Capture the cell that displays the provided text and extract its (X, Y) central coordinate. 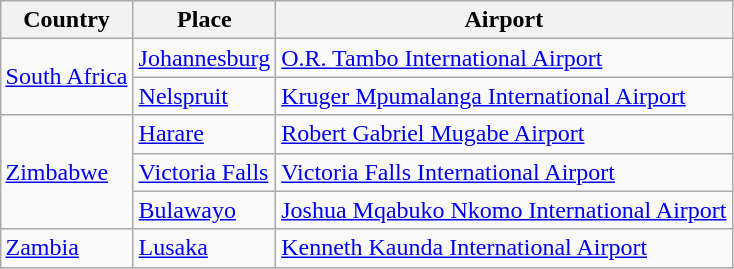
O.R. Tambo International Airport (504, 58)
Lusaka (204, 248)
Place (204, 20)
Bulawayo (204, 210)
Country (66, 20)
South Africa (66, 77)
Joshua Mqabuko Nkomo International Airport (504, 210)
Victoria Falls International Airport (504, 172)
Kenneth Kaunda International Airport (504, 248)
Kruger Mpumalanga International Airport (504, 96)
Harare (204, 134)
Victoria Falls (204, 172)
Johannesburg (204, 58)
Airport (504, 20)
Nelspruit (204, 96)
Zimbabwe (66, 172)
Zambia (66, 248)
Robert Gabriel Mugabe Airport (504, 134)
